For the text-containing cell, return its midpoint in [x, y] coordinate format. 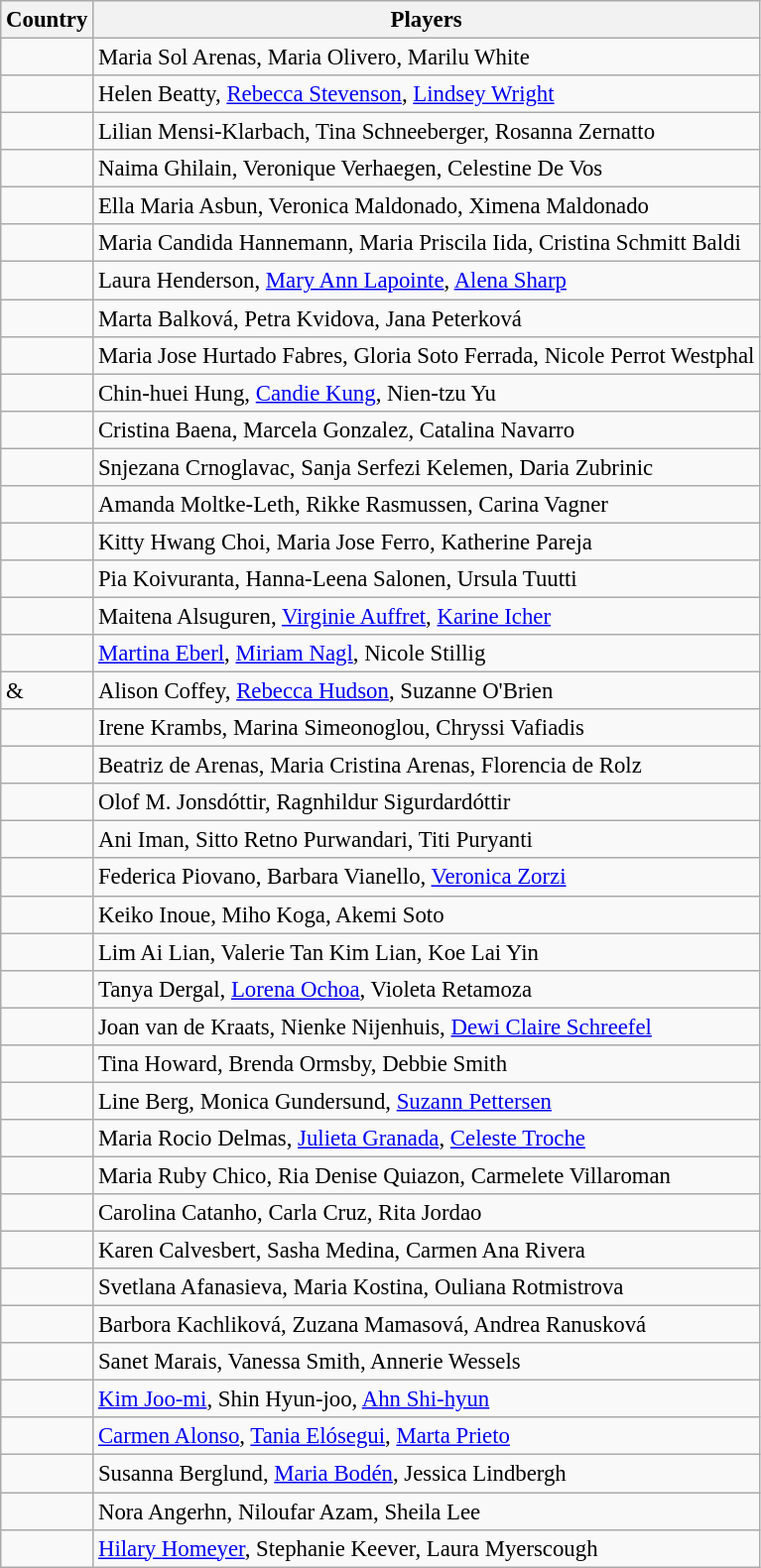
Susanna Berglund, Maria Bodén, Jessica Lindbergh [427, 1474]
Kitty Hwang Choi, Maria Jose Ferro, Katherine Pareja [427, 542]
Federica Piovano, Barbara Vianello, Veronica Zorzi [427, 878]
Laura Henderson, Mary Ann Lapointe, Alena Sharp [427, 281]
Pia Koivuranta, Hanna-Leena Salonen, Ursula Tuutti [427, 579]
Carolina Catanho, Carla Cruz, Rita Jordao [427, 1213]
Ella Maria Asbun, Veronica Maldonado, Ximena Maldonado [427, 206]
Snjezana Crnoglavac, Sanja Serfezi Kelemen, Daria Zubrinic [427, 467]
Lilian Mensi-Klarbach, Tina Schneeberger, Rosanna Zernatto [427, 132]
Maria Rocio Delmas, Julieta Granada, Celeste Troche [427, 1139]
Joan van de Kraats, Nienke Nijenhuis, Dewi Claire Schreefel [427, 1026]
Marta Balková, Petra Kvidova, Jana Peterková [427, 318]
Karen Calvesbert, Sasha Medina, Carmen Ana Rivera [427, 1251]
Hilary Homeyer, Stephanie Keever, Laura Myerscough [427, 1548]
Lim Ai Lian, Valerie Tan Kim Lian, Koe Lai Yin [427, 952]
Martina Eberl, Miriam Nagl, Nicole Stillig [427, 654]
Olof M. Jonsdóttir, Ragnhildur Sigurdardóttir [427, 802]
Sanet Marais, Vanessa Smith, Annerie Wessels [427, 1362]
Maria Ruby Chico, Ria Denise Quiazon, Carmelete Villaroman [427, 1175]
Carmen Alonso, Tania Elósegui, Marta Prieto [427, 1437]
Alison Coffey, Rebecca Hudson, Suzanne O'Brien [427, 691]
Maria Sol Arenas, Maria Olivero, Marilu White [427, 58]
Maria Jose Hurtado Fabres, Gloria Soto Ferrada, Nicole Perrot Westphal [427, 355]
Maitena Alsuguren, Virginie Auffret, Karine Icher [427, 616]
Tanya Dergal, Lorena Ochoa, Violeta Retamoza [427, 989]
Irene Krambs, Marina Simeonoglou, Chryssi Vafiadis [427, 728]
& [48, 691]
Beatriz de Arenas, Maria Cristina Arenas, Florencia de Rolz [427, 766]
Players [427, 20]
Helen Beatty, Rebecca Stevenson, Lindsey Wright [427, 94]
Cristina Baena, Marcela Gonzalez, Catalina Navarro [427, 429]
Chin-huei Hung, Candie Kung, Nien-tzu Yu [427, 393]
Maria Candida Hannemann, Maria Priscila Iida, Cristina Schmitt Baldi [427, 243]
Svetlana Afanasieva, Maria Kostina, Ouliana Rotmistrova [427, 1287]
Keiko Inoue, Miho Koga, Akemi Soto [427, 914]
Barbora Kachliková, Zuzana Mamasová, Andrea Ranusková [427, 1325]
Country [48, 20]
Line Berg, Monica Gundersund, Suzann Pettersen [427, 1101]
Kim Joo-mi, Shin Hyun-joo, Ahn Shi-hyun [427, 1399]
Naima Ghilain, Veronique Verhaegen, Celestine De Vos [427, 169]
Ani Iman, Sitto Retno Purwandari, Titi Puryanti [427, 840]
Tina Howard, Brenda Ormsby, Debbie Smith [427, 1064]
Amanda Moltke-Leth, Rikke Rasmussen, Carina Vagner [427, 505]
Nora Angerhn, Niloufar Azam, Sheila Lee [427, 1511]
